Output the (X, Y) coordinate of the center of the cell containing the given text.  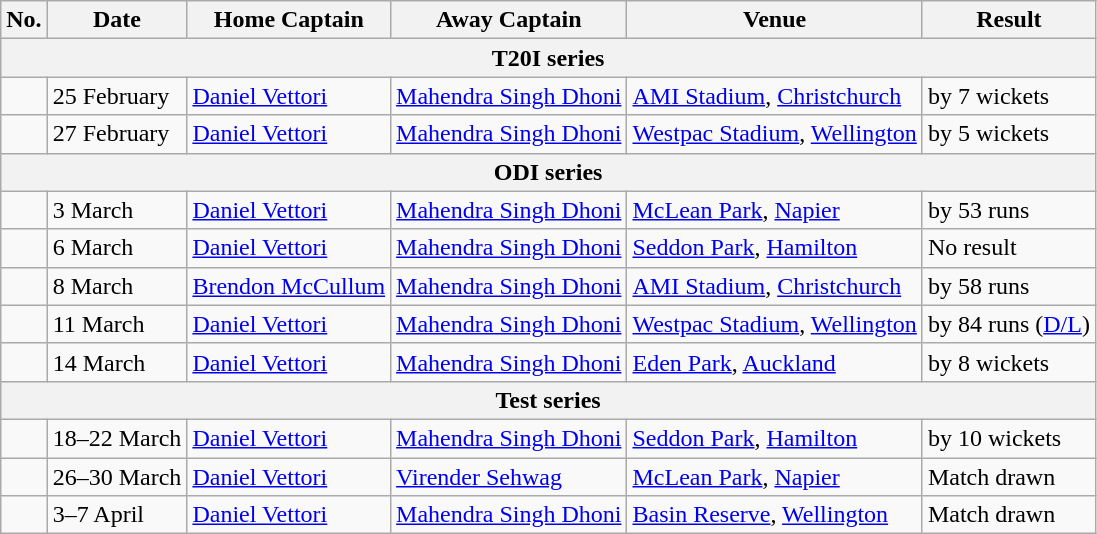
3 March (117, 210)
No. (24, 20)
Test series (548, 400)
No result (1008, 248)
14 March (117, 362)
Brendon McCullum (289, 286)
Eden Park, Auckland (774, 362)
Basin Reserve, Wellington (774, 515)
by 84 runs (D/L) (1008, 324)
8 March (117, 286)
ODI series (548, 172)
by 53 runs (1008, 210)
by 10 wickets (1008, 438)
26–30 March (117, 477)
6 March (117, 248)
T20I series (548, 58)
25 February (117, 96)
3–7 April (117, 515)
11 March (117, 324)
27 February (117, 134)
Away Captain (509, 20)
Result (1008, 20)
Date (117, 20)
by 5 wickets (1008, 134)
Home Captain (289, 20)
by 7 wickets (1008, 96)
18–22 March (117, 438)
Venue (774, 20)
by 58 runs (1008, 286)
Virender Sehwag (509, 477)
by 8 wickets (1008, 362)
